Return (x, y) of the center of cell containing provided text 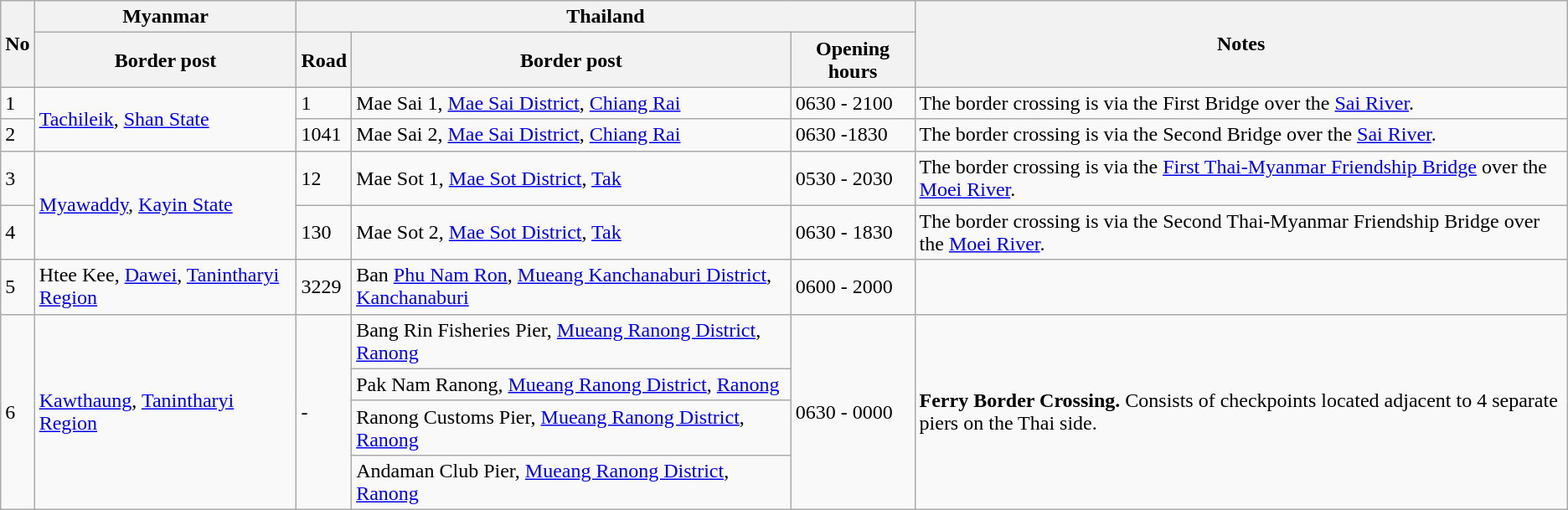
Mae Sai 2, Mae Sai District, Chiang Rai (571, 135)
The border crossing is via the Second Bridge over the Sai River. (1241, 135)
3229 (324, 286)
6 (18, 412)
Ban Phu Nam Ron, Mueang Kanchanaburi District, Kanchanaburi (571, 286)
Road (324, 60)
The border crossing is via the First Bridge over the Sai River. (1241, 103)
Pak Nam Ranong, Mueang Ranong District, Ranong (571, 384)
Kawthaung, Tanintharyi Region (166, 412)
No (18, 44)
Mae Sai 1, Mae Sai District, Chiang Rai (571, 103)
- (324, 412)
Myanmar (166, 17)
2 (18, 135)
Htee Kee, Dawei, Tanintharyi Region (166, 286)
Thailand (606, 17)
3 (18, 178)
0600 - 2000 (853, 286)
4 (18, 233)
1041 (324, 135)
0630 -1830 (853, 135)
Tachileik, Shan State (166, 119)
Opening hours (853, 60)
12 (324, 178)
Mae Sot 1, Mae Sot District, Tak (571, 178)
Ranong Customs Pier, Mueang Ranong District, Ranong (571, 427)
Notes (1241, 44)
130 (324, 233)
0630 - 0000 (853, 412)
0630 - 1830 (853, 233)
Bang Rin Fisheries Pier, Mueang Ranong District, Ranong (571, 342)
Andaman Club Pier, Mueang Ranong District, Ranong (571, 482)
0630 - 2100 (853, 103)
The border crossing is via the Second Thai-Myanmar Friendship Bridge over the Moei River. (1241, 233)
Myawaddy, Kayin State (166, 205)
5 (18, 286)
Mae Sot 2, Mae Sot District, Tak (571, 233)
The border crossing is via the First Thai-Myanmar Friendship Bridge over the Moei River. (1241, 178)
0530 - 2030 (853, 178)
Ferry Border Crossing. Consists of checkpoints located adjacent to 4 separate piers on the Thai side. (1241, 412)
